Output the [x, y] coordinate of the center of the cell containing the given text.  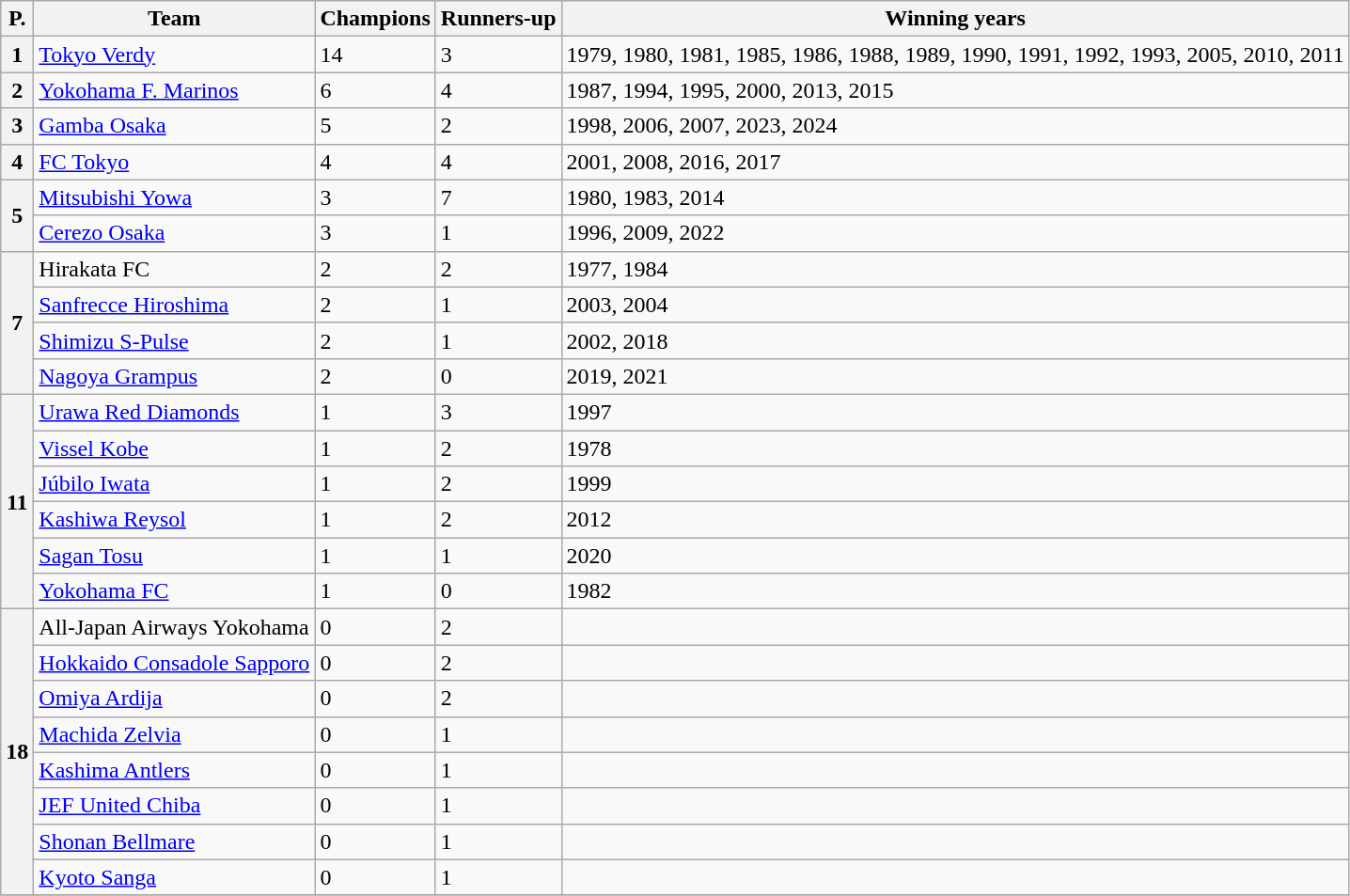
FC Tokyo [175, 162]
1998, 2006, 2007, 2023, 2024 [955, 126]
2002, 2018 [955, 340]
Vissel Kobe [175, 448]
Kashima Antlers [175, 770]
JEF United Chiba [175, 806]
Shimizu S-Pulse [175, 340]
Sagan Tosu [175, 556]
Shonan Bellmare [175, 841]
All-Japan Airways Yokohama [175, 627]
Tokyo Verdy [175, 55]
Nagoya Grampus [175, 376]
1979, 1980, 1981, 1985, 1986, 1988, 1989, 1990, 1991, 1992, 1993, 2005, 2010, 2011 [955, 55]
2020 [955, 556]
Yokohama FC [175, 591]
2012 [955, 520]
2019, 2021 [955, 376]
Hokkaido Consadole Sapporo [175, 663]
Kashiwa Reysol [175, 520]
Winning years [955, 19]
Machida Zelvia [175, 734]
Urawa Red Diamonds [175, 412]
11 [17, 501]
Champions [375, 19]
Yokohama F. Marinos [175, 90]
Júbilo Iwata [175, 484]
1997 [955, 412]
Cerezo Osaka [175, 233]
Mitsubishi Yowa [175, 197]
1978 [955, 448]
6 [375, 90]
Runners-up [498, 19]
2001, 2008, 2016, 2017 [955, 162]
14 [375, 55]
18 [17, 752]
Gamba Osaka [175, 126]
1980, 1983, 2014 [955, 197]
1999 [955, 484]
Hirakata FC [175, 269]
1982 [955, 591]
2003, 2004 [955, 305]
1977, 1984 [955, 269]
1996, 2009, 2022 [955, 233]
Kyoto Sanga [175, 877]
1987, 1994, 1995, 2000, 2013, 2015 [955, 90]
Sanfrecce Hiroshima [175, 305]
P. [17, 19]
Omiya Ardija [175, 699]
Team [175, 19]
